Scan for the cell matching the given text and deliver its [X, Y] coordinate at center. 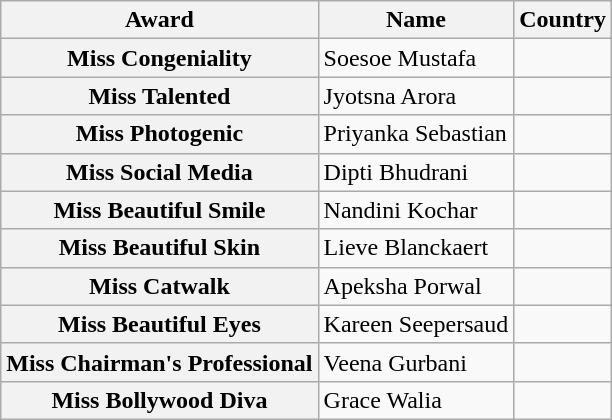
Soesoe Mustafa [416, 58]
Miss Beautiful Smile [160, 210]
Award [160, 20]
Miss Social Media [160, 172]
Miss Congeniality [160, 58]
Miss Photogenic [160, 134]
Nandini Kochar [416, 210]
Miss Beautiful Skin [160, 248]
Apeksha Porwal [416, 286]
Miss Talented [160, 96]
Miss Bollywood Diva [160, 400]
Priyanka Sebastian [416, 134]
Miss Beautiful Eyes [160, 324]
Miss Chairman's Professional [160, 362]
Name [416, 20]
Dipti Bhudrani [416, 172]
Lieve Blanckaert [416, 248]
Country [563, 20]
Grace Walia [416, 400]
Jyotsna Arora [416, 96]
Kareen Seepersaud [416, 324]
Veena Gurbani [416, 362]
Miss Catwalk [160, 286]
